Identify which cell holds the provided text, then report its (X, Y) central coordinate. 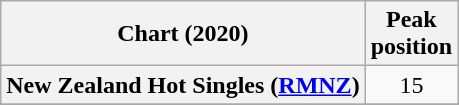
15 (411, 85)
Peak position (411, 34)
New Zealand Hot Singles (RMNZ) (183, 85)
Chart (2020) (183, 34)
